Extract the [x, y] coordinate from the center of the cell holding the provided text.  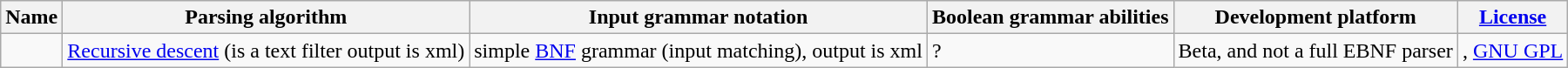
Name [31, 17]
? [1051, 51]
Boolean grammar abilities [1051, 17]
, GNU GPL [1512, 51]
simple BNF grammar (input matching), output is xml [699, 51]
Input grammar notation [699, 17]
Development platform [1315, 17]
Parsing algorithm [267, 17]
Beta, and not a full EBNF parser [1315, 51]
License [1512, 17]
Recursive descent (is a text filter output is xml) [267, 51]
